Scan for the cell matching the given text and deliver its (x, y) coordinate at center. 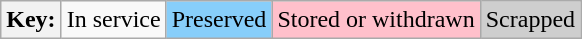
Key: (31, 20)
Preserved (219, 20)
Scrapped (530, 20)
In service (114, 20)
Stored or withdrawn (376, 20)
